From the cell containing the given text, extract its center point as (X, Y) coordinate. 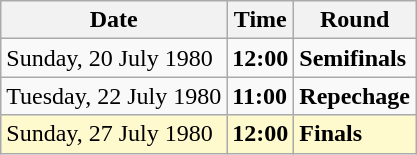
Date (114, 20)
11:00 (260, 96)
Tuesday, 22 July 1980 (114, 96)
Finals (355, 134)
Round (355, 20)
Repechage (355, 96)
Semifinals (355, 58)
Sunday, 20 July 1980 (114, 58)
Time (260, 20)
Sunday, 27 July 1980 (114, 134)
